Output the (x, y) coordinate of the center of the cell containing the given text.  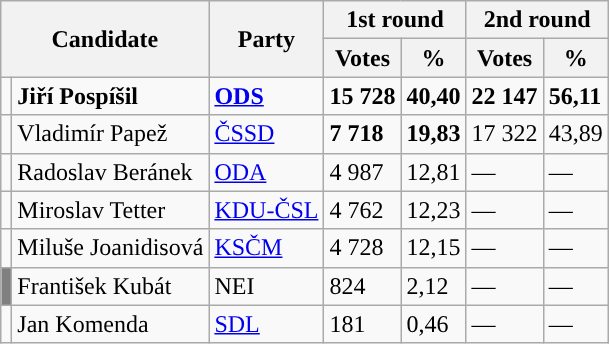
SDL (266, 324)
19,83 (434, 134)
Jan Komenda (110, 324)
0,46 (434, 324)
František Kubát (110, 286)
56,11 (576, 96)
4 762 (362, 210)
Radoslav Beránek (110, 172)
1st round (395, 20)
Jiří Pospíšil (110, 96)
ČSSD (266, 134)
12,81 (434, 172)
7 718 (362, 134)
2,12 (434, 286)
824 (362, 286)
15 728 (362, 96)
Party (266, 39)
43,89 (576, 134)
NEI (266, 286)
KSČM (266, 248)
22 147 (504, 96)
4 987 (362, 172)
40,40 (434, 96)
Candidate (105, 39)
12,15 (434, 248)
12,23 (434, 210)
Vladimír Papež (110, 134)
4 728 (362, 248)
Miluše Joanidisová (110, 248)
Miroslav Tetter (110, 210)
KDU-ČSL (266, 210)
181 (362, 324)
ODS (266, 96)
17 322 (504, 134)
ODA (266, 172)
2nd round (537, 20)
